Search for the cell housing the specified text and yield its [X, Y] center coordinate. 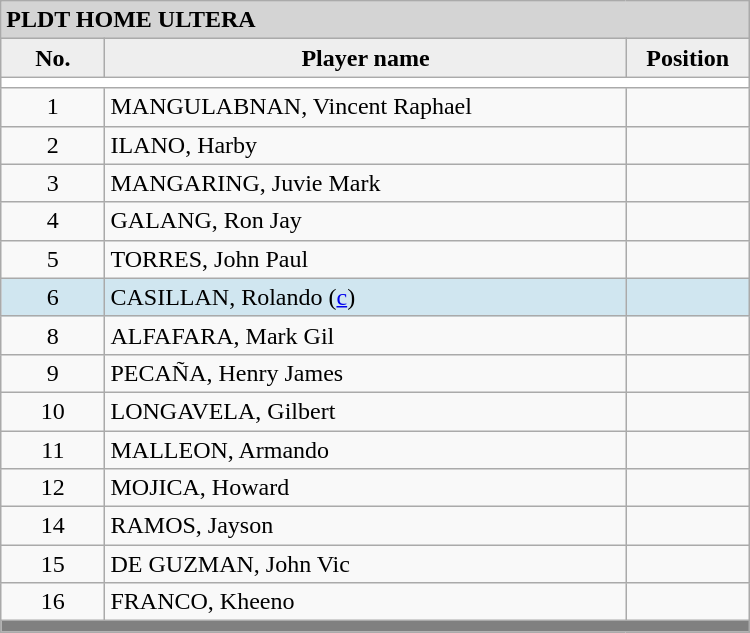
CASILLAN, Rolando (c) [366, 297]
Position [688, 58]
9 [53, 373]
6 [53, 297]
LONGAVELA, Gilbert [366, 411]
MANGULABNAN, Vincent Raphael [366, 107]
14 [53, 526]
10 [53, 411]
MALLEON, Armando [366, 449]
8 [53, 335]
TORRES, John Paul [366, 259]
4 [53, 221]
1 [53, 107]
FRANCO, Kheeno [366, 602]
12 [53, 488]
MOJICA, Howard [366, 488]
ILANO, Harby [366, 145]
5 [53, 259]
2 [53, 145]
MANGARING, Juvie Mark [366, 183]
Player name [366, 58]
DE GUZMAN, John Vic [366, 564]
16 [53, 602]
ALFAFARA, Mark Gil [366, 335]
11 [53, 449]
15 [53, 564]
RAMOS, Jayson [366, 526]
3 [53, 183]
No. [53, 58]
PLDT HOME ULTERA [375, 20]
PECAÑA, Henry James [366, 373]
GALANG, Ron Jay [366, 221]
